Return the [x, y] coordinate for the center point of the cell that contains the specified text.  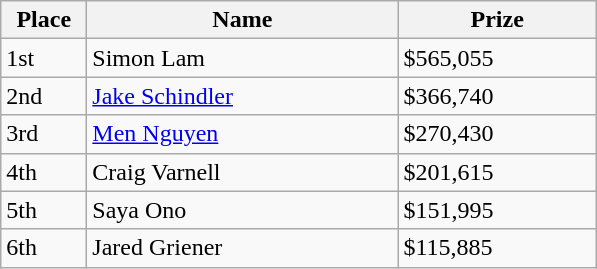
Craig Varnell [242, 172]
2nd [44, 96]
$201,615 [498, 172]
1st [44, 58]
Jake Schindler [242, 96]
Prize [498, 20]
$270,430 [498, 134]
6th [44, 248]
Name [242, 20]
Simon Lam [242, 58]
Men Nguyen [242, 134]
4th [44, 172]
Jared Griener [242, 248]
Place [44, 20]
$565,055 [498, 58]
3rd [44, 134]
5th [44, 210]
Saya Ono [242, 210]
$151,995 [498, 210]
$115,885 [498, 248]
$366,740 [498, 96]
